Pinpoint the cell where the given text exists, returning its [X, Y] midpoint coordinate. 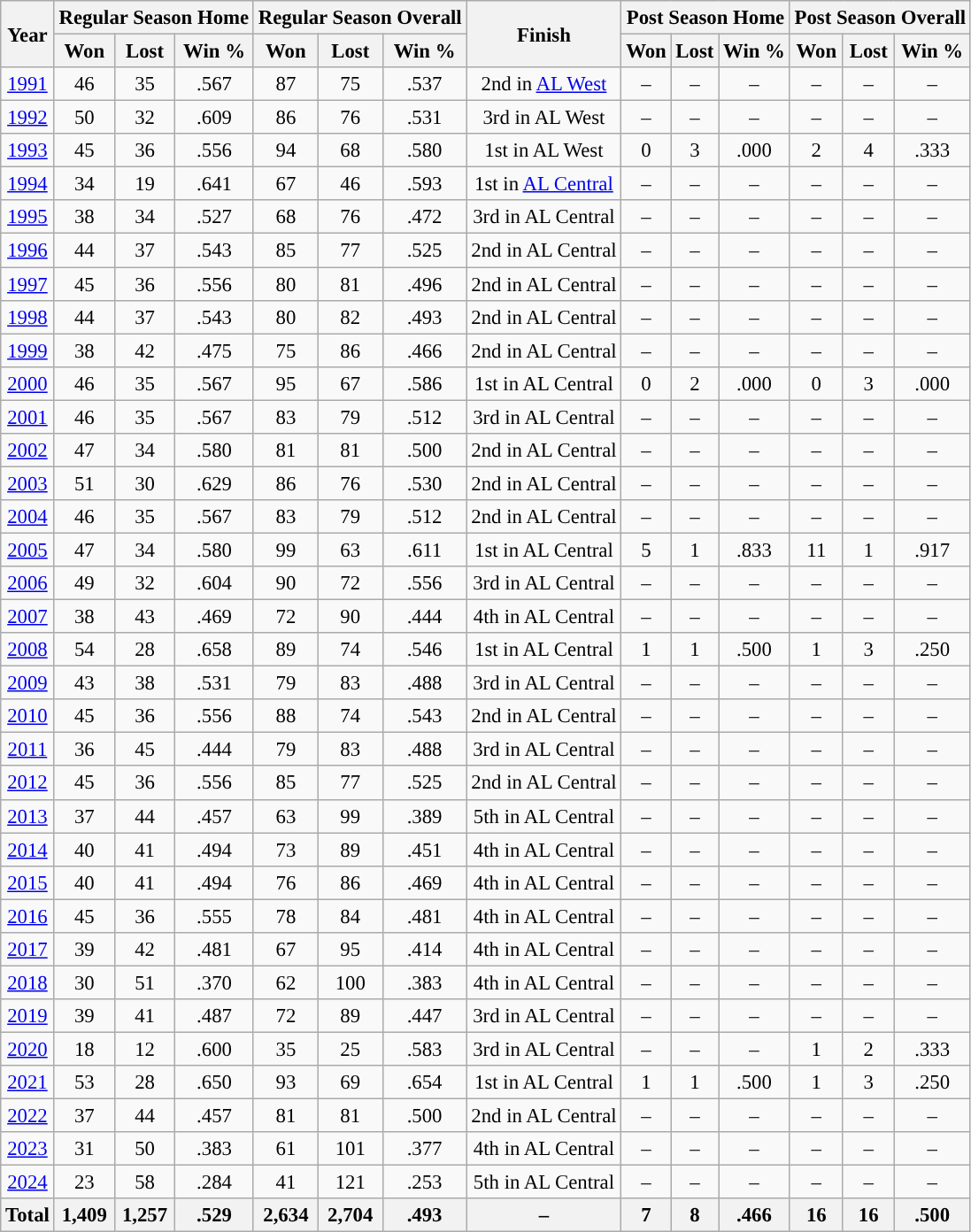
18 [84, 1049]
2001 [27, 417]
2013 [27, 816]
.593 [425, 184]
61 [285, 1149]
2024 [27, 1182]
93 [285, 1082]
101 [351, 1149]
.377 [425, 1149]
1,409 [84, 1215]
.583 [425, 1049]
.586 [425, 383]
2008 [27, 650]
Regular Season Home [154, 18]
2023 [27, 1149]
87 [285, 84]
2022 [27, 1116]
.487 [214, 1016]
58 [144, 1182]
.604 [214, 583]
Year [27, 34]
Post Season Home [705, 18]
.529 [214, 1215]
2010 [27, 716]
.496 [425, 284]
.447 [425, 1016]
2007 [27, 617]
62 [285, 982]
2,634 [285, 1215]
2016 [27, 916]
1999 [27, 350]
100 [351, 982]
2020 [27, 1049]
94 [285, 150]
Post Season Overall [880, 18]
78 [285, 916]
Finish [543, 34]
19 [144, 184]
2018 [27, 982]
.600 [214, 1049]
1993 [27, 150]
31 [84, 1149]
.654 [425, 1082]
2021 [27, 1082]
7 [646, 1215]
4 [868, 150]
1995 [27, 217]
84 [351, 916]
1991 [27, 84]
.546 [425, 650]
49 [84, 583]
82 [351, 317]
2019 [27, 1016]
.833 [754, 550]
2012 [27, 783]
53 [84, 1082]
1994 [27, 184]
2015 [27, 882]
.537 [425, 84]
88 [285, 716]
.475 [214, 350]
121 [351, 1182]
1997 [27, 284]
11 [816, 550]
1st in AL West [543, 150]
2006 [27, 583]
.629 [214, 483]
5 [646, 550]
2004 [27, 517]
2000 [27, 383]
.414 [425, 950]
1996 [27, 250]
.284 [214, 1182]
2009 [27, 683]
.472 [425, 217]
.650 [214, 1082]
Regular Season Overall [359, 18]
3rd in AL West [543, 118]
.609 [214, 118]
1998 [27, 317]
.530 [425, 483]
73 [285, 850]
8 [695, 1215]
.611 [425, 550]
1,257 [144, 1215]
.451 [425, 850]
2002 [27, 450]
2nd in AL West [543, 84]
2005 [27, 550]
2,704 [351, 1215]
.555 [214, 916]
2011 [27, 750]
2014 [27, 850]
2017 [27, 950]
.658 [214, 650]
2003 [27, 483]
1992 [27, 118]
Total [27, 1215]
23 [84, 1182]
54 [84, 650]
.641 [214, 184]
69 [351, 1082]
.917 [932, 550]
.389 [425, 816]
25 [351, 1049]
.370 [214, 982]
.253 [425, 1182]
.527 [214, 217]
12 [144, 1049]
